Find where the given text appears and provide that cell's center as [X, Y] coordinate. 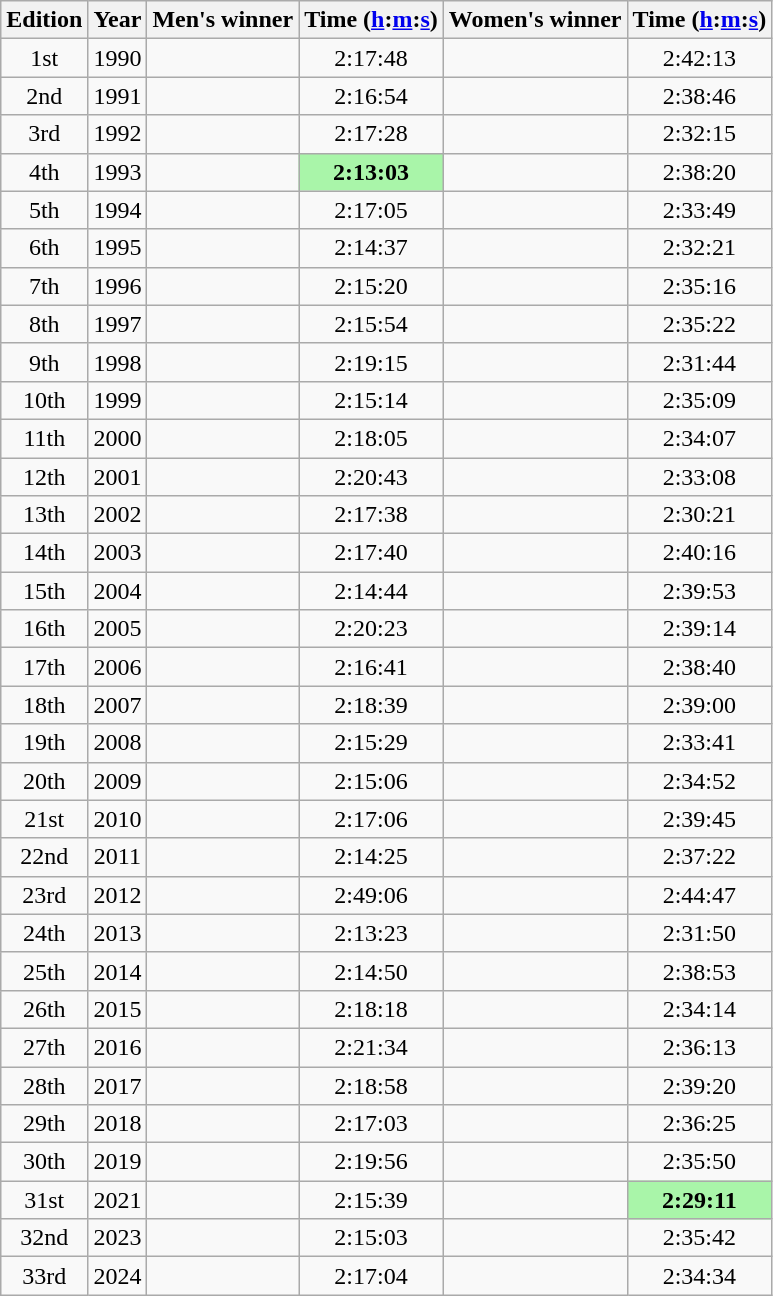
2:42:13 [700, 58]
1991 [118, 96]
9th [44, 362]
26th [44, 1009]
16th [44, 629]
2:29:11 [700, 1200]
2:15:20 [372, 286]
2:35:50 [700, 1162]
18th [44, 705]
2011 [118, 857]
2:17:38 [372, 515]
2009 [118, 781]
2:19:56 [372, 1162]
2:35:16 [700, 286]
2:30:21 [700, 515]
2:31:50 [700, 933]
15th [44, 591]
2:17:48 [372, 58]
2:33:49 [700, 210]
2:32:15 [700, 134]
2017 [118, 1085]
2005 [118, 629]
2:34:34 [700, 1276]
2:14:50 [372, 971]
1996 [118, 286]
1998 [118, 362]
12th [44, 477]
1993 [118, 172]
2:16:41 [372, 667]
2:32:21 [700, 248]
2:18:05 [372, 438]
2:13:23 [372, 933]
2:35:09 [700, 400]
2013 [118, 933]
1990 [118, 58]
2002 [118, 515]
2:16:54 [372, 96]
2018 [118, 1124]
2:13:03 [372, 172]
2:39:45 [700, 819]
19th [44, 743]
23rd [44, 895]
2:15:14 [372, 400]
2:33:41 [700, 743]
2:17:03 [372, 1124]
2010 [118, 819]
24th [44, 933]
6th [44, 248]
2:44:47 [700, 895]
1997 [118, 324]
2:38:20 [700, 172]
28th [44, 1085]
2006 [118, 667]
2015 [118, 1009]
2:17:04 [372, 1276]
2:18:58 [372, 1085]
21st [44, 819]
2:14:44 [372, 591]
1994 [118, 210]
2014 [118, 971]
2:14:25 [372, 857]
2:36:25 [700, 1124]
Women's winner [535, 20]
2023 [118, 1238]
2:34:52 [700, 781]
1992 [118, 134]
2016 [118, 1047]
2:17:05 [372, 210]
2:34:14 [700, 1009]
2:15:39 [372, 1200]
27th [44, 1047]
2007 [118, 705]
2024 [118, 1276]
Edition [44, 20]
22nd [44, 857]
2000 [118, 438]
13th [44, 515]
29th [44, 1124]
2012 [118, 895]
2:49:06 [372, 895]
2:31:44 [700, 362]
11th [44, 438]
2:21:34 [372, 1047]
20th [44, 781]
2:38:53 [700, 971]
2:38:40 [700, 667]
32nd [44, 1238]
2:35:42 [700, 1238]
2:17:28 [372, 134]
10th [44, 400]
2:20:43 [372, 477]
2:39:00 [700, 705]
30th [44, 1162]
2004 [118, 591]
2:39:20 [700, 1085]
1995 [118, 248]
25th [44, 971]
14th [44, 553]
2:20:23 [372, 629]
2:19:15 [372, 362]
2:34:07 [700, 438]
17th [44, 667]
2:15:03 [372, 1238]
8th [44, 324]
2003 [118, 553]
31st [44, 1200]
Men's winner [223, 20]
1st [44, 58]
2:39:14 [700, 629]
2:40:16 [700, 553]
2:37:22 [700, 857]
2:35:22 [700, 324]
2:17:40 [372, 553]
2:15:06 [372, 781]
2:15:54 [372, 324]
2:33:08 [700, 477]
2:15:29 [372, 743]
2:17:06 [372, 819]
7th [44, 286]
2:18:39 [372, 705]
2:39:53 [700, 591]
2021 [118, 1200]
Year [118, 20]
2nd [44, 96]
1999 [118, 400]
2:38:46 [700, 96]
2008 [118, 743]
2:36:13 [700, 1047]
2019 [118, 1162]
5th [44, 210]
2:18:18 [372, 1009]
3rd [44, 134]
33rd [44, 1276]
2:14:37 [372, 248]
2001 [118, 477]
4th [44, 172]
